Return the (x, y) coordinate for the center point of the cell that contains the specified text.  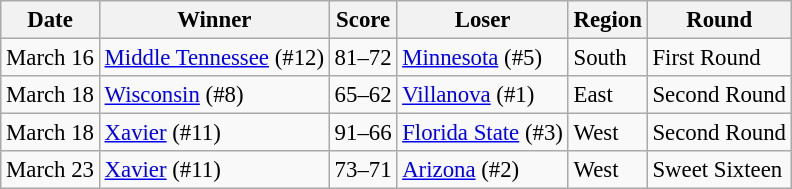
Date (50, 20)
73–71 (363, 170)
Wisconsin (#8) (214, 95)
Winner (214, 20)
Round (719, 20)
March 23 (50, 170)
65–62 (363, 95)
Region (608, 20)
Minnesota (#5) (482, 58)
Score (363, 20)
South (608, 58)
Loser (482, 20)
March 16 (50, 58)
Villanova (#1) (482, 95)
Middle Tennessee (#12) (214, 58)
Florida State (#3) (482, 133)
Sweet Sixteen (719, 170)
East (608, 95)
91–66 (363, 133)
First Round (719, 58)
81–72 (363, 58)
Arizona (#2) (482, 170)
